Output the [X, Y] coordinate of the center of the cell containing the given text.  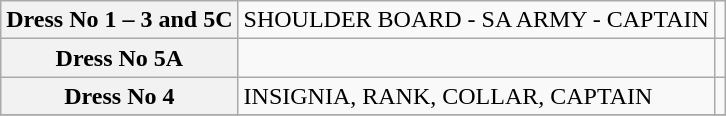
Dress No 5A [120, 58]
Dress No 4 [120, 96]
SHOULDER BOARD - SA ARMY - CAPTAIN [476, 20]
Dress No 1 – 3 and 5C [120, 20]
INSIGNIA, RANK, COLLAR, CAPTAIN [476, 96]
